Scan for the cell matching the given text and deliver its [x, y] coordinate at center. 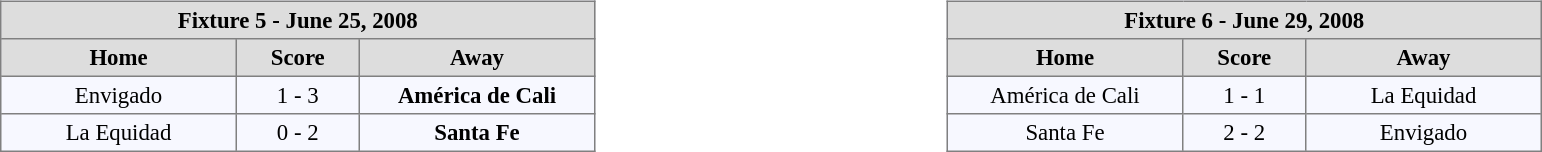
Fixture 6 - June 29, 2008 [1244, 20]
2 - 2 [1244, 133]
1 - 1 [1244, 95]
1 - 3 [298, 95]
Fixture 5 - June 25, 2008 [298, 20]
0 - 2 [298, 133]
